Determine the (x, y) coordinate at the center of the cell enclosing the given text.  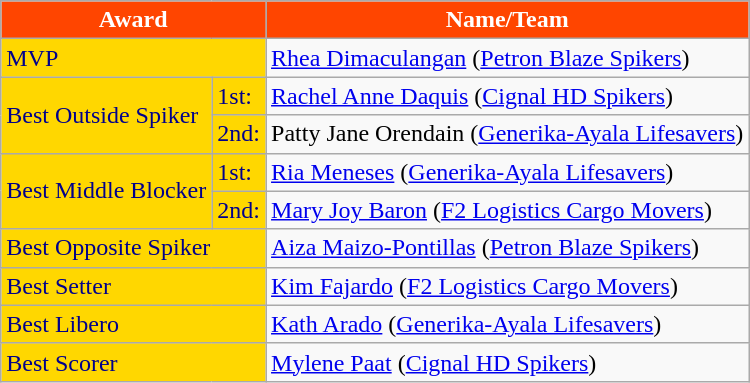
Ria Meneses (Generika-Ayala Lifesavers) (508, 172)
Aiza Maizo-Pontillas (Petron Blaze Spikers) (508, 248)
Kath Arado (Generika-Ayala Lifesavers) (508, 324)
Rachel Anne Daquis (Cignal HD Spikers) (508, 96)
Name/Team (508, 20)
Best Setter (134, 286)
Best Opposite Spiker (134, 248)
Award (134, 20)
MVP (134, 58)
Patty Jane Orendain (Generika-Ayala Lifesavers) (508, 134)
Best Middle Blocker (106, 191)
Best Libero (134, 324)
Best Outside Spiker (106, 115)
Best Scorer (134, 362)
Kim Fajardo (F2 Logistics Cargo Movers) (508, 286)
Rhea Dimaculangan (Petron Blaze Spikers) (508, 58)
Mylene Paat (Cignal HD Spikers) (508, 362)
Mary Joy Baron (F2 Logistics Cargo Movers) (508, 210)
